Return [X, Y] of the center of cell containing provided text 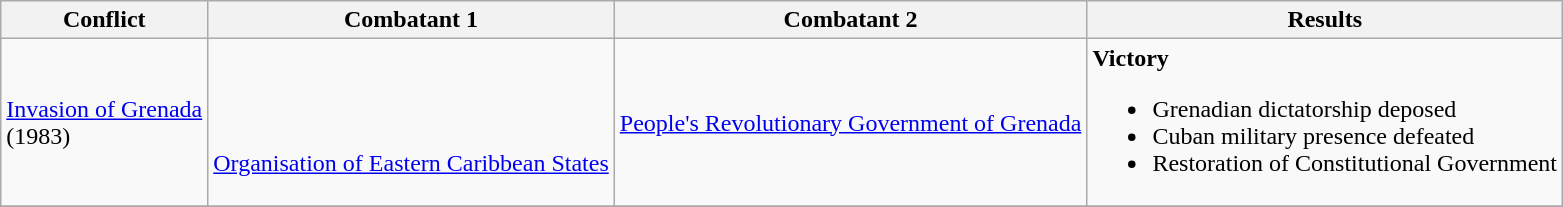
Combatant 1 [412, 20]
Combatant 2 [850, 20]
Results [1325, 20]
Conflict [104, 20]
Invasion of Grenada(1983) [104, 122]
Organisation of Eastern Caribbean States [412, 122]
VictoryGrenadian dictatorship deposedCuban military presence defeatedRestoration of Constitutional Government [1325, 122]
People's Revolutionary Government of Grenada [850, 122]
